Find where the given text appears and provide that cell's center as [X, Y] coordinate. 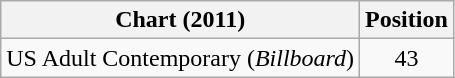
US Adult Contemporary (Billboard) [180, 58]
43 [407, 58]
Position [407, 20]
Chart (2011) [180, 20]
